Determine the [X, Y] coordinate at the center of the cell enclosing the given text.  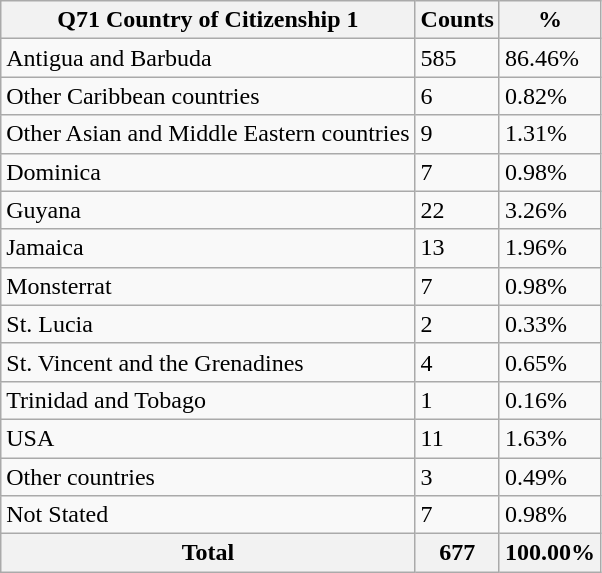
0.82% [550, 96]
USA [208, 438]
Guyana [208, 210]
St. Vincent and the Grenadines [208, 362]
Not Stated [208, 515]
6 [457, 96]
100.00% [550, 553]
Other Asian and Middle Eastern countries [208, 134]
585 [457, 58]
0.33% [550, 324]
1.63% [550, 438]
St. Lucia [208, 324]
Dominica [208, 172]
Trinidad and Tobago [208, 400]
13 [457, 248]
22 [457, 210]
1.31% [550, 134]
0.16% [550, 400]
Counts [457, 20]
1.96% [550, 248]
Q71 Country of Citizenship 1 [208, 20]
11 [457, 438]
1 [457, 400]
Total [208, 553]
0.65% [550, 362]
Antigua and Barbuda [208, 58]
Other Caribbean countries [208, 96]
0.49% [550, 477]
9 [457, 134]
Other countries [208, 477]
4 [457, 362]
3 [457, 477]
Jamaica [208, 248]
86.46% [550, 58]
3.26% [550, 210]
2 [457, 324]
Monsterrat [208, 286]
% [550, 20]
677 [457, 553]
